Find where the given text appears and provide that cell's center as (X, Y) coordinate. 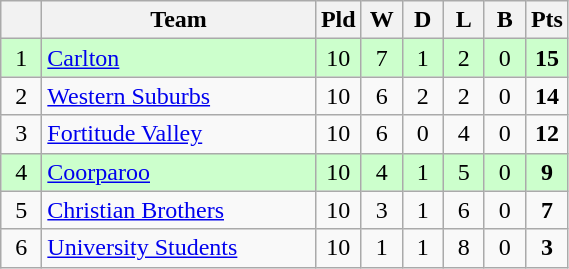
D (422, 20)
B (504, 20)
Fortitude Valley (179, 134)
9 (546, 172)
15 (546, 58)
Carlton (179, 58)
12 (546, 134)
Western Suburbs (179, 96)
Team (179, 20)
Pts (546, 20)
University Students (179, 248)
Coorparoo (179, 172)
14 (546, 96)
L (464, 20)
8 (464, 248)
Pld (338, 20)
Christian Brothers (179, 210)
W (382, 20)
